Detect which cell encompasses the target text, then output its (X, Y) center coordinate. 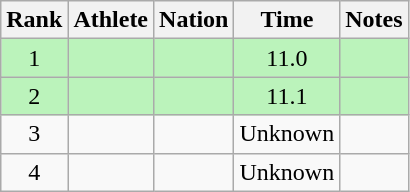
Athlete (111, 20)
11.1 (287, 96)
Rank (34, 20)
Notes (374, 20)
Nation (194, 20)
1 (34, 58)
11.0 (287, 58)
3 (34, 134)
4 (34, 172)
2 (34, 96)
Time (287, 20)
